From the cell containing the given text, extract its center point as (X, Y) coordinate. 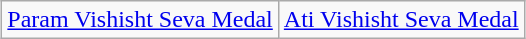
Param Vishisht Seva Medal (140, 20)
Ati Vishisht Seva Medal (401, 20)
